Return [X, Y] of the center of cell containing provided text 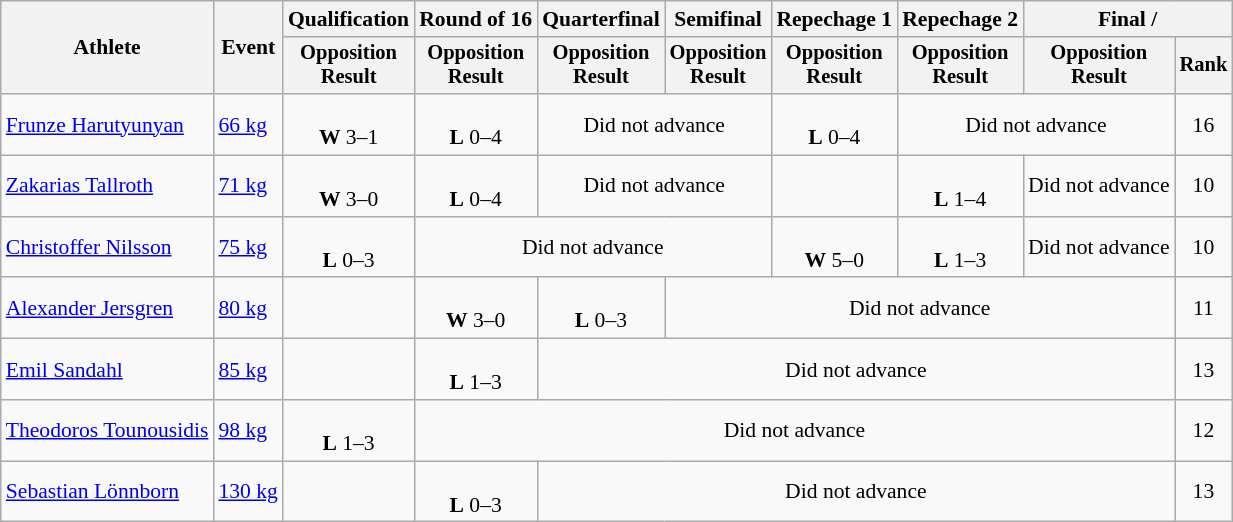
12 [1204, 430]
Athlete [108, 48]
Event [248, 48]
Sebastian Lönnborn [108, 492]
L 1–4 [960, 186]
W 5–0 [834, 248]
Emil Sandahl [108, 370]
Repechage 2 [960, 19]
Theodoros Tounousidis [108, 430]
75 kg [248, 248]
130 kg [248, 492]
Quarterfinal [601, 19]
71 kg [248, 186]
Zakarias Tallroth [108, 186]
Alexander Jersgren [108, 308]
Repechage 1 [834, 19]
11 [1204, 308]
Frunze Harutyunyan [108, 124]
Rank [1204, 66]
85 kg [248, 370]
Final / [1128, 19]
Christoffer Nilsson [108, 248]
Round of 16 [476, 19]
Qualification [348, 19]
80 kg [248, 308]
W 3–1 [348, 124]
Semifinal [718, 19]
98 kg [248, 430]
66 kg [248, 124]
16 [1204, 124]
